Identify which cell holds the provided text, then report its [X, Y] central coordinate. 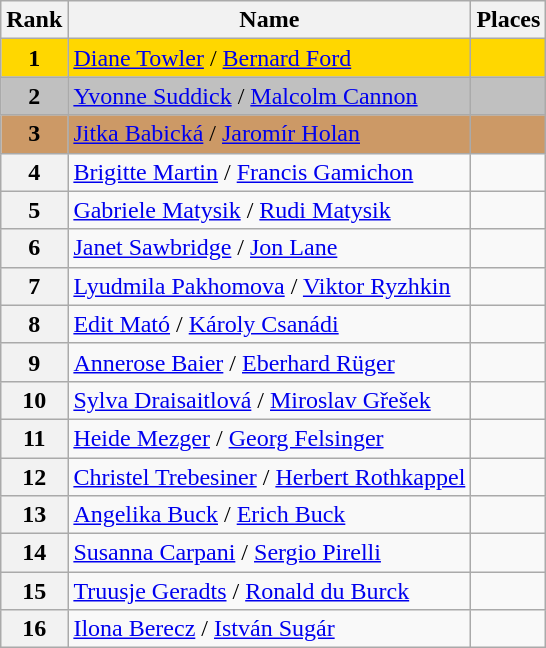
16 [34, 629]
Edit Mató / Károly Csanádi [270, 324]
Sylva Draisaitlová / Miroslav Gřešek [270, 400]
11 [34, 438]
Ilona Berecz / István Sugár [270, 629]
Name [270, 20]
Angelika Buck / Erich Buck [270, 515]
15 [34, 591]
Diane Towler / Bernard Ford [270, 58]
12 [34, 477]
1 [34, 58]
3 [34, 134]
10 [34, 400]
14 [34, 553]
Gabriele Matysik / Rudi Matysik [270, 210]
Christel Trebesiner / Herbert Rothkappel [270, 477]
Janet Sawbridge / Jon Lane [270, 248]
Annerose Baier / Eberhard Rüger [270, 362]
Heide Mezger / Georg Felsinger [270, 438]
Rank [34, 20]
5 [34, 210]
Yvonne Suddick / Malcolm Cannon [270, 96]
Places [508, 20]
Jitka Babická / Jaromír Holan [270, 134]
9 [34, 362]
Lyudmila Pakhomova / Viktor Ryzhkin [270, 286]
7 [34, 286]
13 [34, 515]
Brigitte Martin / Francis Gamichon [270, 172]
Susanna Carpani / Sergio Pirelli [270, 553]
4 [34, 172]
2 [34, 96]
6 [34, 248]
8 [34, 324]
Truusje Geradts / Ronald du Burck [270, 591]
